Output the [x, y] coordinate of the center of the cell containing the given text.  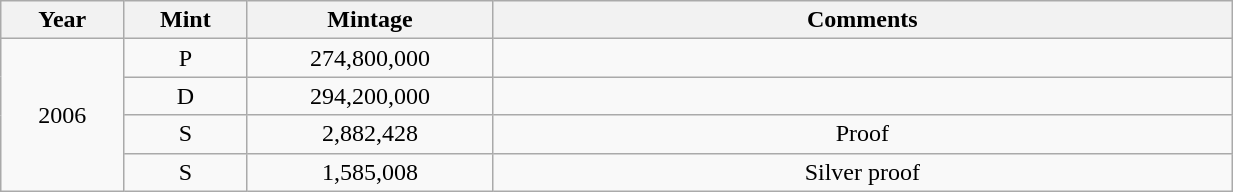
2,882,428 [370, 134]
P [186, 58]
Proof [862, 134]
274,800,000 [370, 58]
Mintage [370, 20]
Silver proof [862, 172]
Year [62, 20]
1,585,008 [370, 172]
2006 [62, 115]
Mint [186, 20]
294,200,000 [370, 96]
D [186, 96]
Comments [862, 20]
